Scan for the cell matching the given text and deliver its (x, y) coordinate at center. 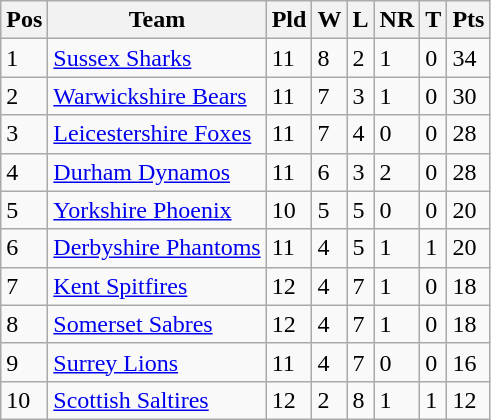
W (330, 20)
16 (468, 362)
Team (157, 20)
Surrey Lions (157, 362)
Durham Dynamos (157, 172)
Pts (468, 20)
9 (24, 362)
30 (468, 96)
Scottish Saltires (157, 400)
Pos (24, 20)
Warwickshire Bears (157, 96)
Sussex Sharks (157, 58)
L (360, 20)
Somerset Sabres (157, 324)
Yorkshire Phoenix (157, 210)
34 (468, 58)
NR (397, 20)
T (434, 20)
Kent Spitfires (157, 286)
Derbyshire Phantoms (157, 248)
Leicestershire Foxes (157, 134)
Pld (289, 20)
